Extract the [x, y] coordinate from the center of the cell holding the provided text.  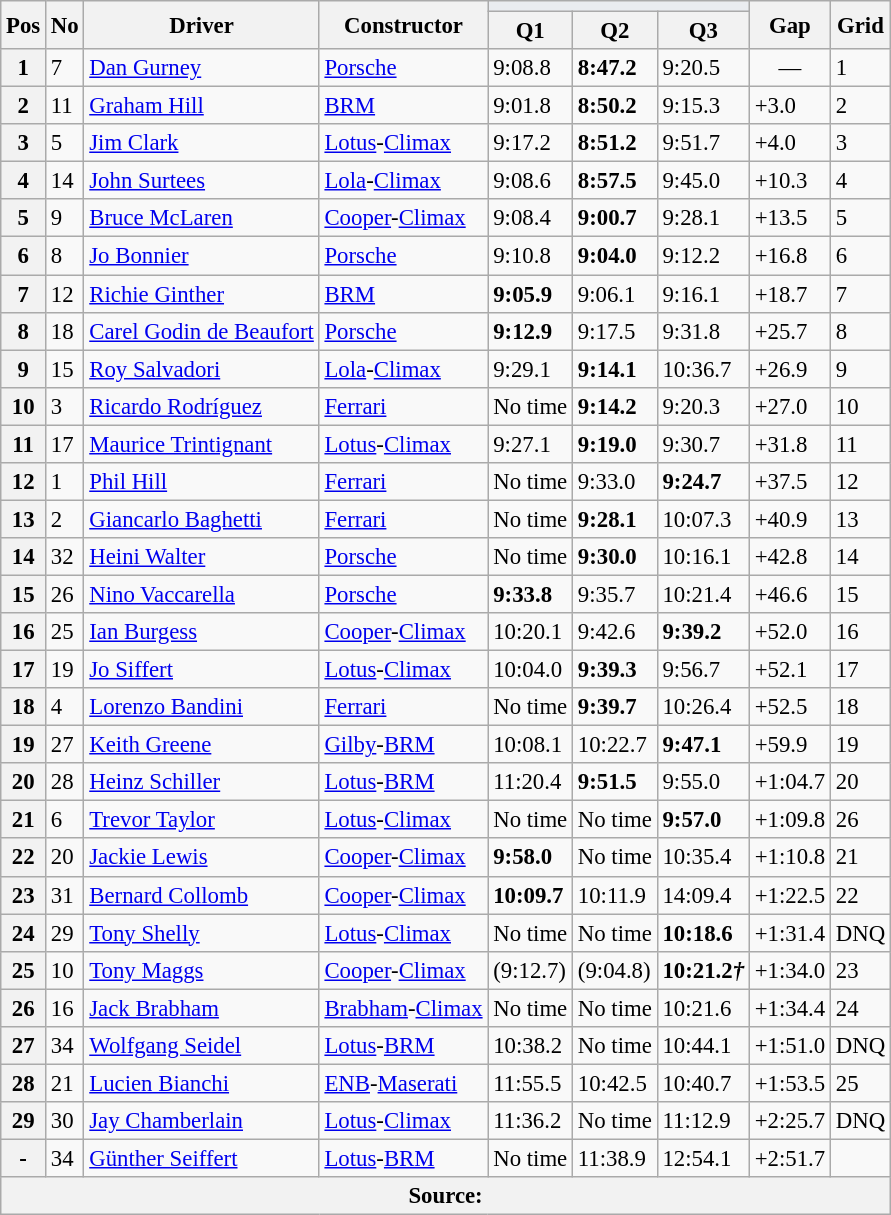
Gap [790, 25]
- [24, 1158]
+31.8 [790, 444]
+26.9 [790, 369]
Brabham-Climax [404, 1008]
9:39.3 [616, 670]
10:07.3 [703, 519]
9:30.0 [616, 557]
Bernard Collomb [202, 895]
11:38.9 [616, 1158]
10:20.1 [530, 632]
9:04.0 [616, 256]
Heinz Schiller [202, 782]
Pos [24, 25]
ENB-Maserati [404, 1083]
9:05.9 [530, 294]
Jim Clark [202, 143]
9:17.5 [616, 331]
10:18.6 [703, 933]
Keith Greene [202, 745]
11:36.2 [530, 1121]
+1:34.4 [790, 1008]
10:11.9 [616, 895]
9:35.7 [616, 594]
Maurice Trintignant [202, 444]
9:30.7 [703, 444]
8:50.2 [616, 106]
Tony Shelly [202, 933]
9:57.0 [703, 820]
+1:09.8 [790, 820]
+1:53.5 [790, 1083]
10:42.5 [616, 1083]
9:12.9 [530, 331]
9:33.8 [530, 594]
Günther Seiffert [202, 1158]
10:21.6 [703, 1008]
9:42.6 [616, 632]
9:24.7 [703, 482]
Giancarlo Baghetti [202, 519]
+4.0 [790, 143]
9:31.8 [703, 331]
12:54.1 [703, 1158]
9:58.0 [530, 858]
9:55.0 [703, 782]
9:51.7 [703, 143]
+3.0 [790, 106]
9:47.1 [703, 745]
9:51.5 [616, 782]
9:33.0 [616, 482]
14:09.4 [703, 895]
9:15.3 [703, 106]
Jackie Lewis [202, 858]
10:04.0 [530, 670]
9:56.7 [703, 670]
Jo Siffert [202, 670]
+18.7 [790, 294]
Jack Brabham [202, 1008]
9:08.6 [530, 181]
Q1 [530, 31]
+1:04.7 [790, 782]
9:39.2 [703, 632]
10:26.4 [703, 707]
Lorenzo Bandini [202, 707]
+42.8 [790, 557]
+1:51.0 [790, 1046]
Phil Hill [202, 482]
30 [65, 1121]
Bruce McLaren [202, 219]
Richie Ginther [202, 294]
10:44.1 [703, 1046]
Source: [446, 1196]
10:40.7 [703, 1083]
9:14.1 [616, 369]
9:20.5 [703, 68]
10:09.7 [530, 895]
10:36.7 [703, 369]
9:17.2 [530, 143]
+59.9 [790, 745]
+1:22.5 [790, 895]
10:21.4 [703, 594]
Q3 [703, 31]
9:12.2 [703, 256]
10:35.4 [703, 858]
+10.3 [790, 181]
31 [65, 895]
No [65, 25]
9:01.8 [530, 106]
Jo Bonnier [202, 256]
+13.5 [790, 219]
Heini Walter [202, 557]
Graham Hill [202, 106]
+27.0 [790, 406]
Ricardo Rodríguez [202, 406]
9:08.8 [530, 68]
9:29.1 [530, 369]
Wolfgang Seidel [202, 1046]
Carel Godin de Beaufort [202, 331]
+52.1 [790, 670]
Nino Vaccarella [202, 594]
+46.6 [790, 594]
Roy Salvadori [202, 369]
— [790, 68]
Ian Burgess [202, 632]
+2:25.7 [790, 1121]
Tony Maggs [202, 970]
11:12.9 [703, 1121]
+16.8 [790, 256]
10:16.1 [703, 557]
10:21.2† [703, 970]
Jay Chamberlain [202, 1121]
John Surtees [202, 181]
9:19.0 [616, 444]
8:57.5 [616, 181]
(9:12.7) [530, 970]
Q2 [616, 31]
Driver [202, 25]
Constructor [404, 25]
Trevor Taylor [202, 820]
+37.5 [790, 482]
9:14.2 [616, 406]
+1:10.8 [790, 858]
9:08.4 [530, 219]
9:45.0 [703, 181]
9:16.1 [703, 294]
Lucien Bianchi [202, 1083]
8:51.2 [616, 143]
+1:34.0 [790, 970]
11:55.5 [530, 1083]
+52.0 [790, 632]
10:22.7 [616, 745]
Grid [860, 25]
+1:31.4 [790, 933]
+25.7 [790, 331]
9:06.1 [616, 294]
(9:04.8) [616, 970]
9:10.8 [530, 256]
9:00.7 [616, 219]
+2:51.7 [790, 1158]
10:38.2 [530, 1046]
9:27.1 [530, 444]
9:20.3 [703, 406]
9:39.7 [616, 707]
32 [65, 557]
8:47.2 [616, 68]
+40.9 [790, 519]
Dan Gurney [202, 68]
+52.5 [790, 707]
10:08.1 [530, 745]
11:20.4 [530, 782]
Gilby-BRM [404, 745]
